Capture the cell that displays the provided text and extract its [X, Y] central coordinate. 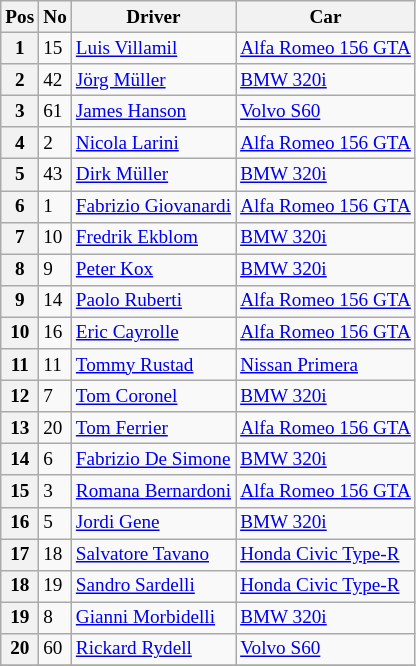
Tom Coronel [153, 396]
Nicola Larini [153, 143]
Nissan Primera [326, 365]
Romana Bernardoni [153, 491]
4 [20, 143]
60 [56, 649]
Salvatore Tavano [153, 554]
Gianni Morbidelli [153, 618]
Luis Villamil [153, 48]
42 [56, 80]
Sandro Sardelli [153, 586]
12 [20, 396]
61 [56, 111]
Pos [20, 17]
Jörg Müller [153, 80]
Fabrizio De Simone [153, 460]
13 [20, 428]
Fabrizio Giovanardi [153, 206]
43 [56, 175]
James Hanson [153, 111]
Rickard Rydell [153, 649]
Car [326, 17]
Dirk Müller [153, 175]
Driver [153, 17]
Fredrik Ekblom [153, 238]
Paolo Ruberti [153, 301]
Tom Ferrier [153, 428]
Eric Cayrolle [153, 333]
17 [20, 554]
Peter Kox [153, 270]
Jordi Gene [153, 523]
No [56, 17]
Tommy Rustad [153, 365]
